Extract the (x, y) coordinate from the center of the cell holding the provided text.  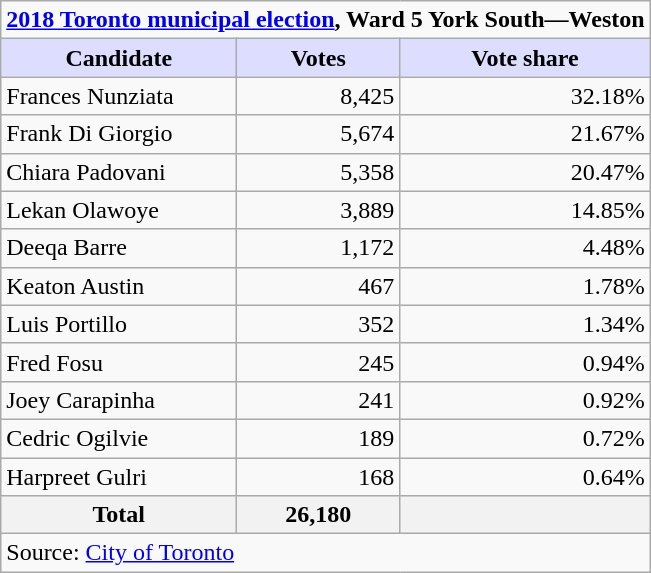
Lekan Olawoye (119, 210)
189 (318, 438)
Joey Carapinha (119, 400)
8,425 (318, 96)
Candidate (119, 58)
14.85% (525, 210)
20.47% (525, 172)
Source: City of Toronto (326, 553)
241 (318, 400)
0.72% (525, 438)
Chiara Padovani (119, 172)
3,889 (318, 210)
26,180 (318, 515)
168 (318, 477)
Keaton Austin (119, 286)
0.64% (525, 477)
4.48% (525, 248)
5,674 (318, 134)
Cedric Ogilvie (119, 438)
Votes (318, 58)
352 (318, 324)
21.67% (525, 134)
Total (119, 515)
245 (318, 362)
5,358 (318, 172)
Deeqa Barre (119, 248)
Frank Di Giorgio (119, 134)
1,172 (318, 248)
1.78% (525, 286)
1.34% (525, 324)
Luis Portillo (119, 324)
Frances Nunziata (119, 96)
32.18% (525, 96)
467 (318, 286)
0.92% (525, 400)
2018 Toronto municipal election, Ward 5 York South—Weston (326, 20)
Vote share (525, 58)
Fred Fosu (119, 362)
Harpreet Gulri (119, 477)
0.94% (525, 362)
